Return (x, y) of the center of cell containing provided text 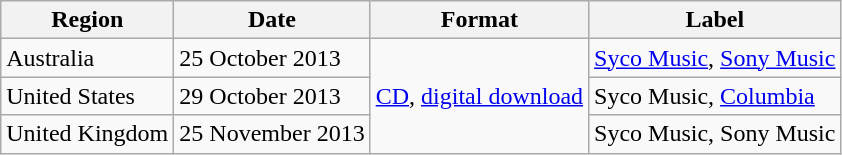
29 October 2013 (272, 96)
Date (272, 20)
Region (88, 20)
United States (88, 96)
25 November 2013 (272, 134)
Australia (88, 58)
Syco Music, Columbia (715, 96)
Label (715, 20)
United Kingdom (88, 134)
Format (479, 20)
CD, digital download (479, 96)
25 October 2013 (272, 58)
